Provide the [x, y] coordinate of the cell's center where the given text is located.  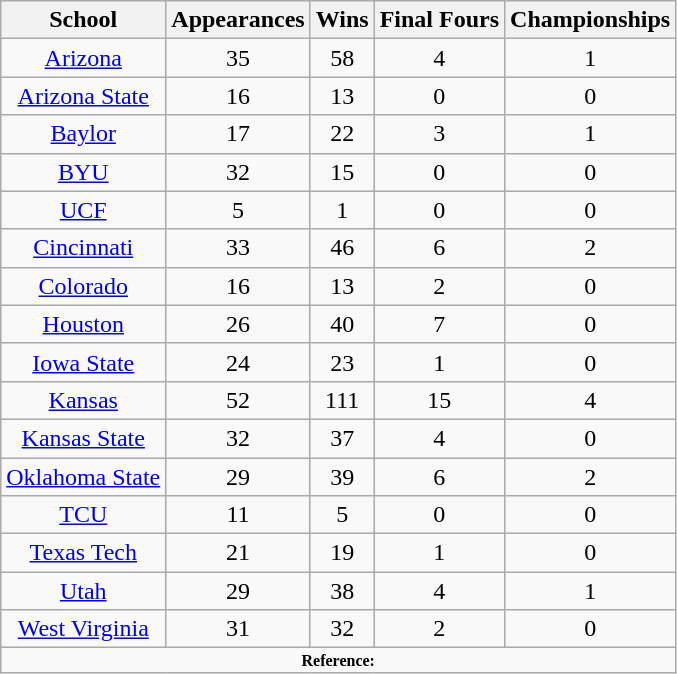
46 [342, 248]
11 [238, 515]
52 [238, 400]
Iowa State [84, 362]
38 [342, 591]
UCF [84, 210]
Championships [590, 20]
Oklahoma State [84, 477]
37 [342, 438]
Texas Tech [84, 553]
Houston [84, 324]
17 [238, 134]
23 [342, 362]
19 [342, 553]
33 [238, 248]
Colorado [84, 286]
Reference: [338, 660]
Wins [342, 20]
21 [238, 553]
3 [439, 134]
Appearances [238, 20]
West Virginia [84, 629]
24 [238, 362]
111 [342, 400]
22 [342, 134]
Cincinnati [84, 248]
School [84, 20]
Utah [84, 591]
Arizona State [84, 96]
7 [439, 324]
BYU [84, 172]
Baylor [84, 134]
TCU [84, 515]
Kansas State [84, 438]
26 [238, 324]
Kansas [84, 400]
Arizona [84, 58]
58 [342, 58]
35 [238, 58]
39 [342, 477]
Final Fours [439, 20]
31 [238, 629]
40 [342, 324]
